Capture the cell that displays the provided text and extract its [X, Y] central coordinate. 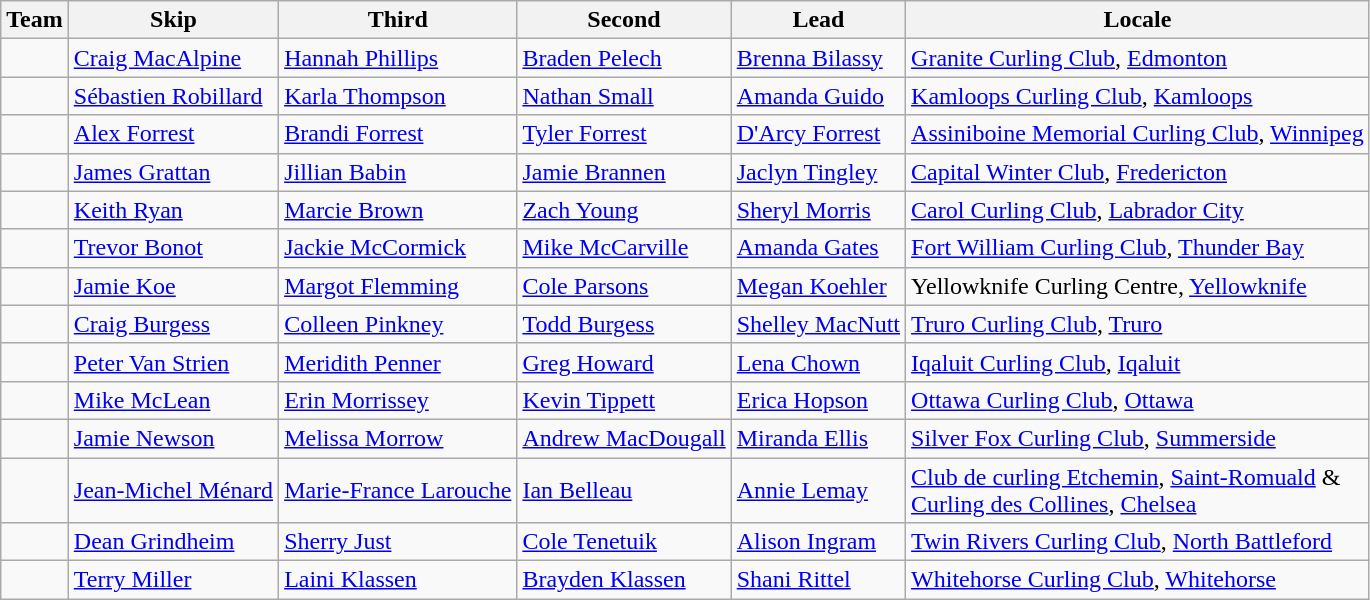
Jamie Newson [173, 438]
Brenna Bilassy [818, 58]
Brandi Forrest [398, 134]
Granite Curling Club, Edmonton [1138, 58]
Capital Winter Club, Fredericton [1138, 172]
Trevor Bonot [173, 248]
Marie-France Larouche [398, 490]
James Grattan [173, 172]
Kevin Tippett [624, 400]
Zach Young [624, 210]
Fort William Curling Club, Thunder Bay [1138, 248]
Sheryl Morris [818, 210]
Sébastien Robillard [173, 96]
Sherry Just [398, 542]
Lena Chown [818, 362]
Colleen Pinkney [398, 324]
Ottawa Curling Club, Ottawa [1138, 400]
Tyler Forrest [624, 134]
Dean Grindheim [173, 542]
Brayden Klassen [624, 580]
Miranda Ellis [818, 438]
Jackie McCormick [398, 248]
Amanda Gates [818, 248]
Ian Belleau [624, 490]
Nathan Small [624, 96]
Keith Ryan [173, 210]
Cole Parsons [624, 286]
Jamie Brannen [624, 172]
Club de curling Etchemin, Saint-Romuald & Curling des Collines, Chelsea [1138, 490]
Erica Hopson [818, 400]
Silver Fox Curling Club, Summerside [1138, 438]
Braden Pelech [624, 58]
Laini Klassen [398, 580]
Terry Miller [173, 580]
Second [624, 20]
Mike McCarville [624, 248]
Mike McLean [173, 400]
Amanda Guido [818, 96]
Meridith Penner [398, 362]
Iqaluit Curling Club, Iqaluit [1138, 362]
Jamie Koe [173, 286]
Marcie Brown [398, 210]
Whitehorse Curling Club, Whitehorse [1138, 580]
Craig MacAlpine [173, 58]
Kamloops Curling Club, Kamloops [1138, 96]
Margot Flemming [398, 286]
Megan Koehler [818, 286]
Andrew MacDougall [624, 438]
Alex Forrest [173, 134]
Melissa Morrow [398, 438]
Erin Morrissey [398, 400]
Lead [818, 20]
Jillian Babin [398, 172]
Alison Ingram [818, 542]
Todd Burgess [624, 324]
Skip [173, 20]
Karla Thompson [398, 96]
Twin Rivers Curling Club, North Battleford [1138, 542]
Shelley MacNutt [818, 324]
Carol Curling Club, Labrador City [1138, 210]
Annie Lemay [818, 490]
Locale [1138, 20]
Third [398, 20]
Jaclyn Tingley [818, 172]
D'Arcy Forrest [818, 134]
Assiniboine Memorial Curling Club, Winnipeg [1138, 134]
Cole Tenetuik [624, 542]
Truro Curling Club, Truro [1138, 324]
Jean-Michel Ménard [173, 490]
Greg Howard [624, 362]
Team [35, 20]
Yellowknife Curling Centre, Yellowknife [1138, 286]
Peter Van Strien [173, 362]
Hannah Phillips [398, 58]
Shani Rittel [818, 580]
Craig Burgess [173, 324]
